Scan for the cell matching the given text and deliver its [x, y] coordinate at center. 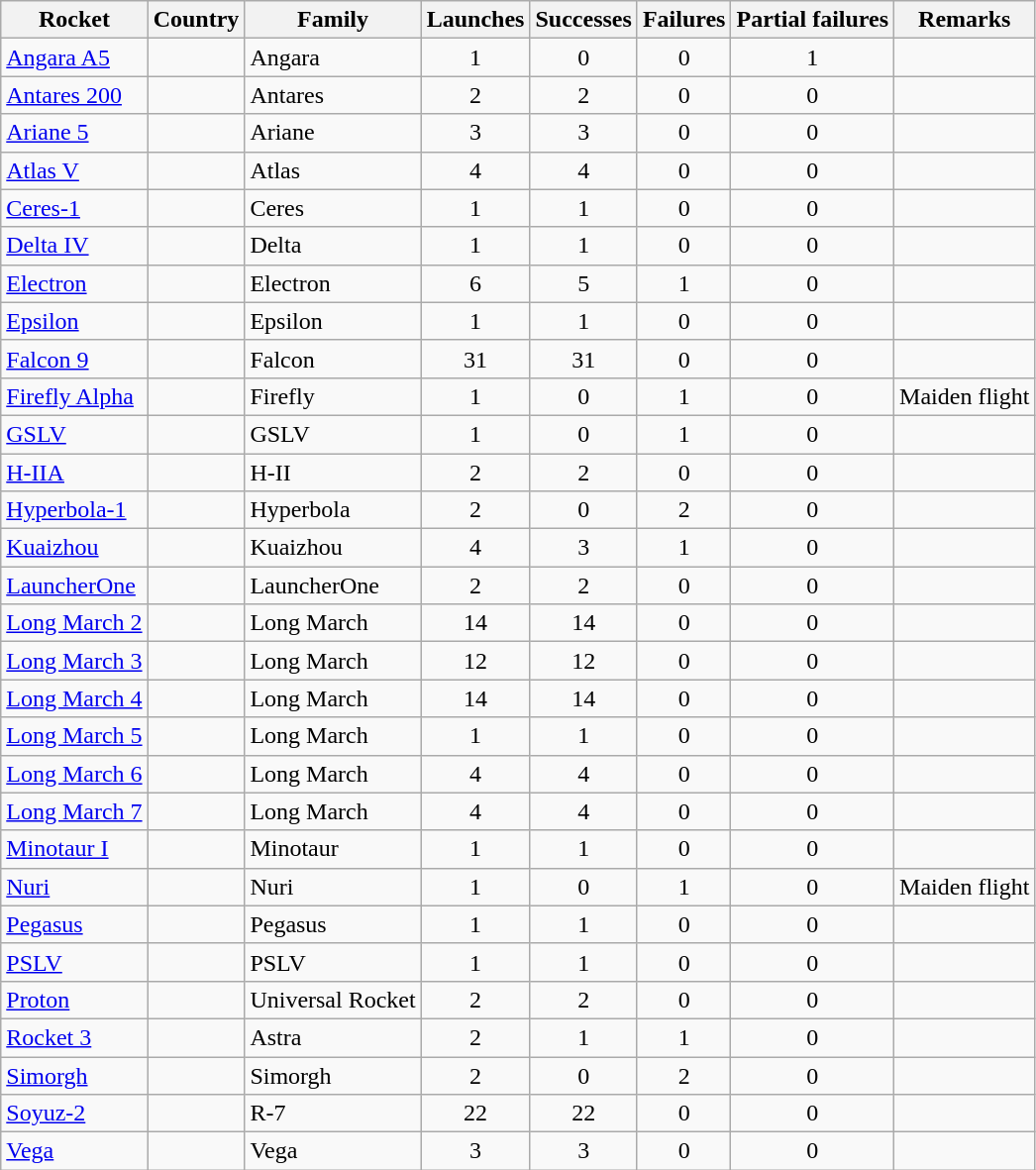
Proton [74, 1000]
Firefly [333, 396]
Failures [683, 20]
Hyperbola [333, 510]
Ceres-1 [74, 208]
Falcon [333, 359]
Atlas [333, 170]
Soyuz-2 [74, 1114]
Family [333, 20]
Long March 3 [74, 661]
Long March 2 [74, 623]
Long March 4 [74, 698]
Remarks [965, 20]
Launches [475, 20]
Antares 200 [74, 95]
Delta [333, 246]
Antares [333, 95]
Falcon 9 [74, 359]
Long March 7 [74, 811]
5 [583, 283]
H-IIA [74, 473]
Hyperbola-1 [74, 510]
Firefly Alpha [74, 396]
6 [475, 283]
Rocket [74, 20]
R-7 [333, 1114]
Minotaur [333, 849]
Long March 5 [74, 736]
Atlas V [74, 170]
Delta IV [74, 246]
Universal Rocket [333, 1000]
Angara A5 [74, 57]
Partial failures [812, 20]
Angara [333, 57]
Minotaur I [74, 849]
Ariane [333, 133]
Ceres [333, 208]
Astra [333, 1037]
H-II [333, 473]
Ariane 5 [74, 133]
Rocket 3 [74, 1037]
Successes [583, 20]
Long March 6 [74, 774]
Country [196, 20]
